Locate the cell with the specified text and output its [X, Y] center coordinate. 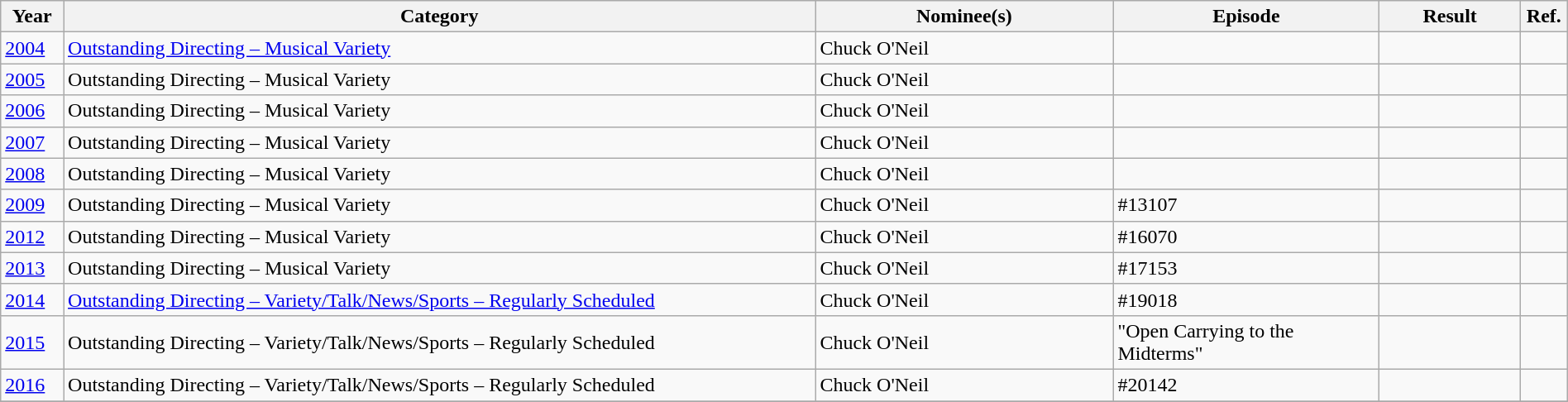
#13107 [1246, 205]
#17153 [1246, 268]
2007 [32, 142]
"Open Carrying to the Midterms" [1246, 342]
2009 [32, 205]
Result [1450, 17]
2004 [32, 48]
#20142 [1246, 385]
2016 [32, 385]
Nominee(s) [964, 17]
2014 [32, 299]
2008 [32, 174]
Ref. [1543, 17]
Episode [1246, 17]
2015 [32, 342]
2012 [32, 237]
2013 [32, 268]
Category [440, 17]
#19018 [1246, 299]
#16070 [1246, 237]
2005 [32, 79]
2006 [32, 111]
Year [32, 17]
